Scan for the cell matching the given text and deliver its (x, y) coordinate at center. 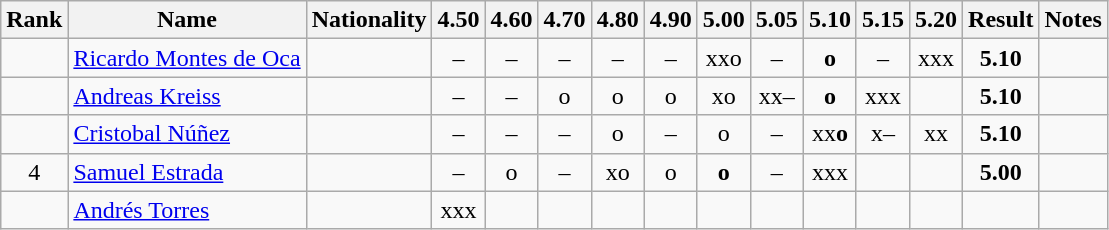
5.15 (882, 20)
Cristobal Núñez (187, 134)
4.90 (670, 20)
Samuel Estrada (187, 172)
x– (882, 134)
5.05 (776, 20)
Notes (1073, 20)
4.50 (458, 20)
Andreas Kreiss (187, 96)
5.20 (936, 20)
xx– (776, 96)
Result (1001, 20)
4 (34, 172)
Ricardo Montes de Oca (187, 58)
Rank (34, 20)
4.80 (618, 20)
Nationality (369, 20)
xx (936, 134)
4.70 (564, 20)
Name (187, 20)
4.60 (512, 20)
Andrés Torres (187, 210)
